Capture the cell that displays the provided text and extract its [x, y] central coordinate. 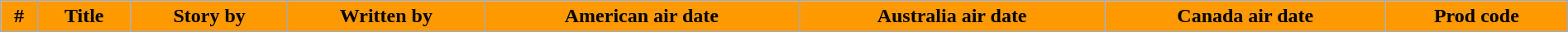
Prod code [1476, 16]
Written by [386, 16]
Canada air date [1245, 16]
American air date [642, 16]
# [19, 16]
Story by [209, 16]
Australia air date [952, 16]
Title [84, 16]
